Locate the cell with the specified text and output its (x, y) center coordinate. 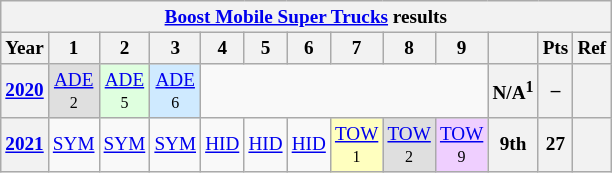
Ref (592, 48)
8 (409, 48)
1 (74, 48)
9 (461, 48)
9th (513, 145)
2020 (25, 91)
ADE5 (124, 91)
N/A1 (513, 91)
3 (176, 48)
2021 (25, 145)
27 (556, 145)
6 (308, 48)
Year (25, 48)
TOW1 (356, 145)
TOW2 (409, 145)
5 (266, 48)
7 (356, 48)
ADE2 (74, 91)
Pts (556, 48)
ADE6 (176, 91)
Boost Mobile Super Trucks results (306, 17)
– (556, 91)
TOW9 (461, 145)
4 (222, 48)
2 (124, 48)
